Determine the [X, Y] coordinate at the center of the cell enclosing the given text.  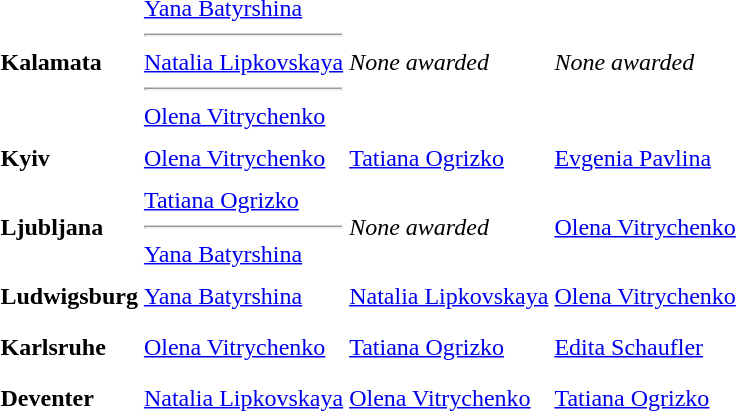
Yana Batyrshina [243, 296]
Tatiana Ogrizko Yana Batyrshina [243, 227]
None awarded [449, 227]
Natalia Lipkovskaya [449, 296]
